Provide the [x, y] coordinate of the cell's center where the given text is located.  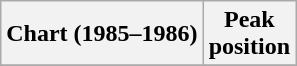
Chart (1985–1986) [102, 34]
Peak position [249, 34]
